Return the [x, y] coordinate for the center point of the cell that contains the specified text.  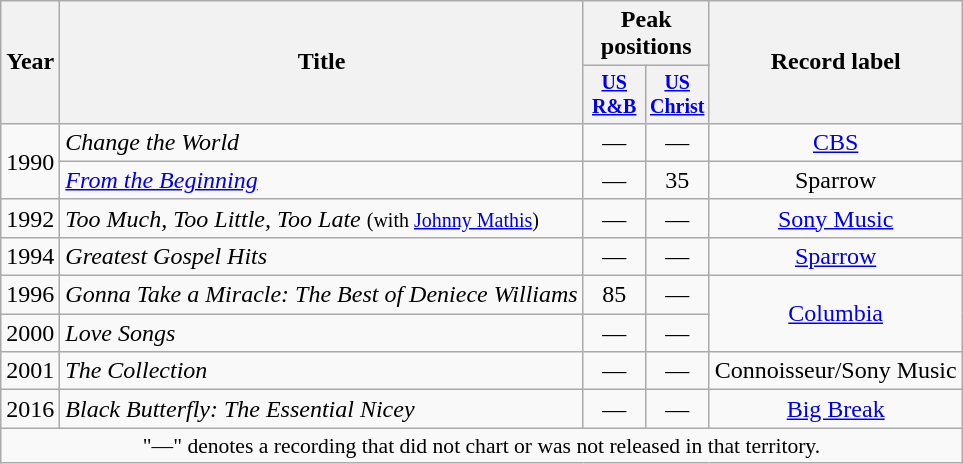
Gonna Take a Miracle: The Best of Deniece Williams [322, 295]
Greatest Gospel Hits [322, 256]
2016 [30, 409]
"—" denotes a recording that did not chart or was not released in that territory. [482, 446]
Love Songs [322, 333]
Peak positions [646, 34]
Title [322, 62]
From the Beginning [322, 180]
USChrist [677, 94]
85 [614, 295]
Black Butterfly: The Essential Nicey [322, 409]
Record label [836, 62]
Too Much, Too Little, Too Late (with Johnny Mathis) [322, 218]
1990 [30, 161]
CBS [836, 142]
Connoisseur/Sony Music [836, 371]
Year [30, 62]
1992 [30, 218]
Columbia [836, 314]
1996 [30, 295]
USR&B [614, 94]
Change the World [322, 142]
The Collection [322, 371]
2001 [30, 371]
2000 [30, 333]
1994 [30, 256]
Sony Music [836, 218]
Big Break [836, 409]
35 [677, 180]
